From the cell containing the given text, extract its center point as (x, y) coordinate. 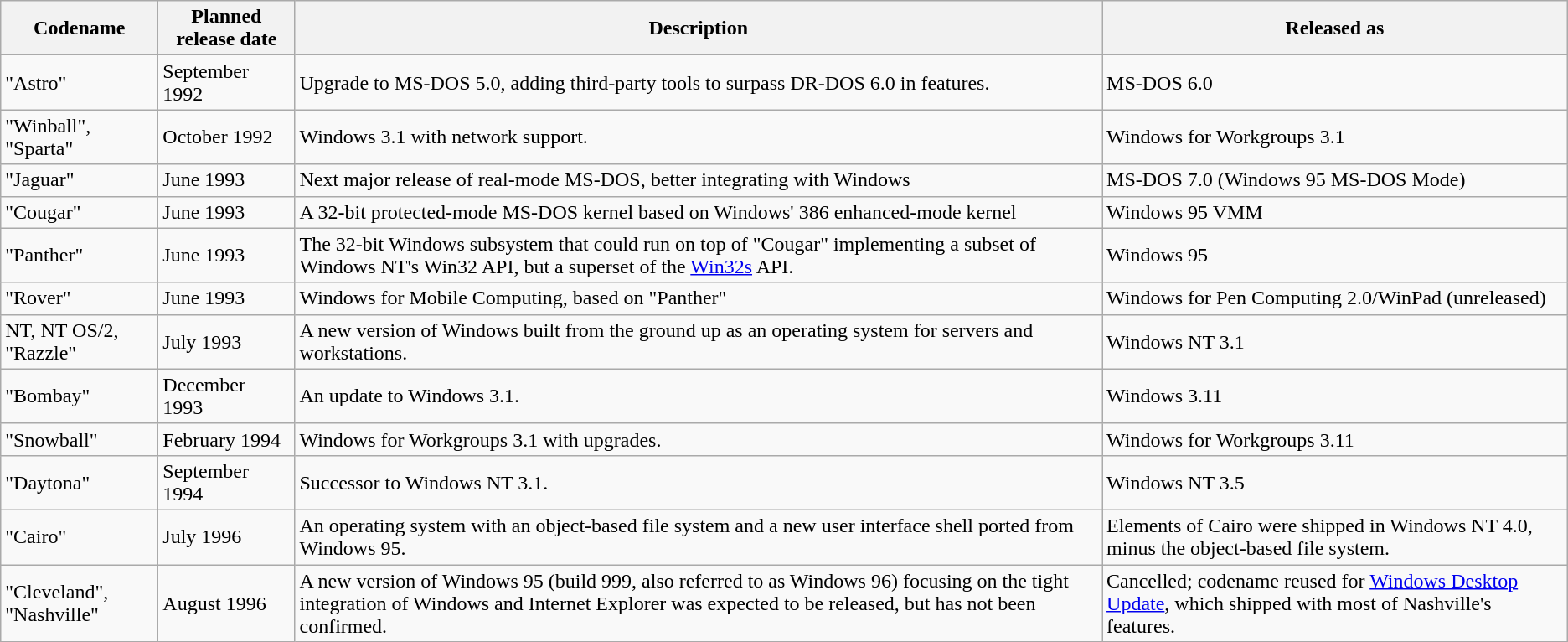
Released as (1335, 28)
Windows NT 3.5 (1335, 483)
"Jaguar" (80, 180)
A 32-bit protected-mode MS-DOS kernel based on Windows' 386 enhanced-mode kernel (699, 212)
Windows NT 3.1 (1335, 342)
September 1994 (226, 483)
Next major release of real-mode MS-DOS, better integrating with Windows (699, 180)
August 1996 (226, 603)
September 1992 (226, 82)
Windows 95 VMM (1335, 212)
An update to Windows 3.1. (699, 396)
"Daytona" (80, 483)
Cancelled; codename reused for Windows Desktop Update, which shipped with most of Nashville's features. (1335, 603)
Windows for Workgroups 3.1 with upgrades. (699, 439)
An operating system with an object-based file system and a new user interface shell ported from Windows 95. (699, 536)
NT, NT OS/2, "Razzle" (80, 342)
"Cleveland", "Nashville" (80, 603)
Upgrade to MS-DOS 5.0, adding third-party tools to surpass DR-DOS 6.0 in features. (699, 82)
"Bombay" (80, 396)
"Cairo" (80, 536)
October 1992 (226, 137)
February 1994 (226, 439)
July 1996 (226, 536)
Elements of Cairo were shipped in Windows NT 4.0, minus the object-based file system. (1335, 536)
Description (699, 28)
Windows 95 (1335, 255)
Windows for Workgroups 3.11 (1335, 439)
Planned release date (226, 28)
"Snowball" (80, 439)
The 32-bit Windows subsystem that could run on top of "Cougar" implementing a subset of Windows NT's Win32 API, but a superset of the Win32s API. (699, 255)
MS-DOS 6.0 (1335, 82)
"Winball", "Sparta" (80, 137)
Codename (80, 28)
"Astro" (80, 82)
Windows for Workgroups 3.1 (1335, 137)
July 1993 (226, 342)
Successor to Windows NT 3.1. (699, 483)
MS-DOS 7.0 (Windows 95 MS-DOS Mode) (1335, 180)
"Panther" (80, 255)
Windows for Mobile Computing, based on "Panther" (699, 298)
"Rover" (80, 298)
Windows 3.1 with network support. (699, 137)
Windows for Pen Computing 2.0/WinPad (unreleased) (1335, 298)
"Cougar" (80, 212)
A new version of Windows built from the ground up as an operating system for servers and workstations. (699, 342)
December 1993 (226, 396)
Windows 3.11 (1335, 396)
